Extract the [x, y] coordinate from the center of the cell holding the provided text.  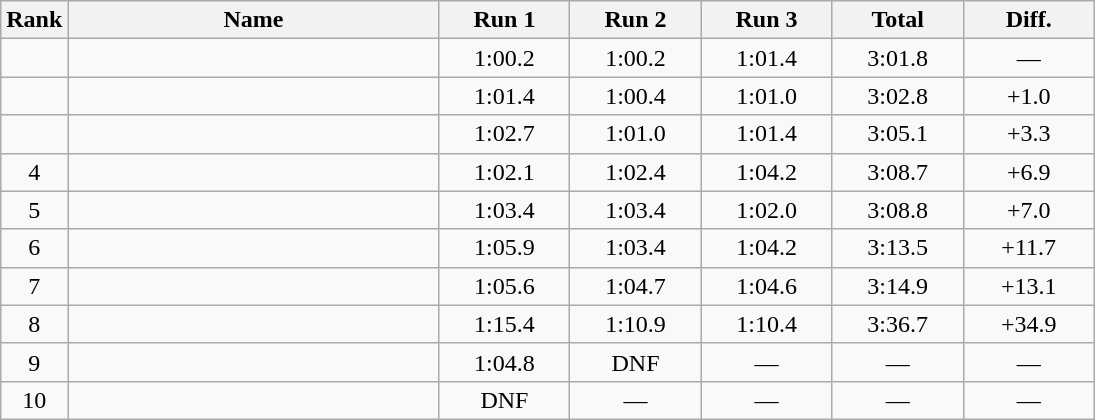
3:08.8 [898, 210]
Rank [34, 20]
+13.1 [1028, 286]
1:00.4 [636, 96]
5 [34, 210]
3:13.5 [898, 248]
7 [34, 286]
+34.9 [1028, 324]
3:05.1 [898, 134]
Run 3 [766, 20]
Run 1 [504, 20]
+1.0 [1028, 96]
1:04.8 [504, 362]
1:05.9 [504, 248]
Name [254, 20]
9 [34, 362]
3:36.7 [898, 324]
1:05.6 [504, 286]
1:15.4 [504, 324]
Total [898, 20]
1:04.7 [636, 286]
+7.0 [1028, 210]
1:04.6 [766, 286]
3:02.8 [898, 96]
Run 2 [636, 20]
+11.7 [1028, 248]
4 [34, 172]
3:14.9 [898, 286]
1:02.1 [504, 172]
6 [34, 248]
Diff. [1028, 20]
1:02.7 [504, 134]
8 [34, 324]
1:10.9 [636, 324]
1:02.0 [766, 210]
1:10.4 [766, 324]
+3.3 [1028, 134]
1:02.4 [636, 172]
10 [34, 400]
3:08.7 [898, 172]
3:01.8 [898, 58]
+6.9 [1028, 172]
